Locate the cell with the specified text and output its [x, y] center coordinate. 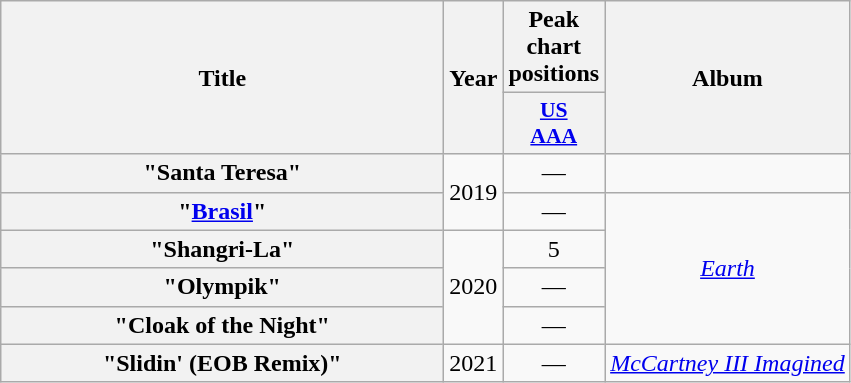
Earth [728, 268]
USAAA [554, 124]
"Santa Teresa" [222, 173]
Peak chart positions [554, 47]
2019 [474, 192]
2020 [474, 287]
5 [554, 249]
"Cloak of the Night" [222, 325]
"Shangri-La" [222, 249]
Album [728, 78]
"Slidin' (EOB Remix)" [222, 363]
"Olympik" [222, 287]
Title [222, 78]
Year [474, 78]
2021 [474, 363]
"Brasil" [222, 211]
McCartney III Imagined [728, 363]
